Search for the cell housing the specified text and yield its (x, y) center coordinate. 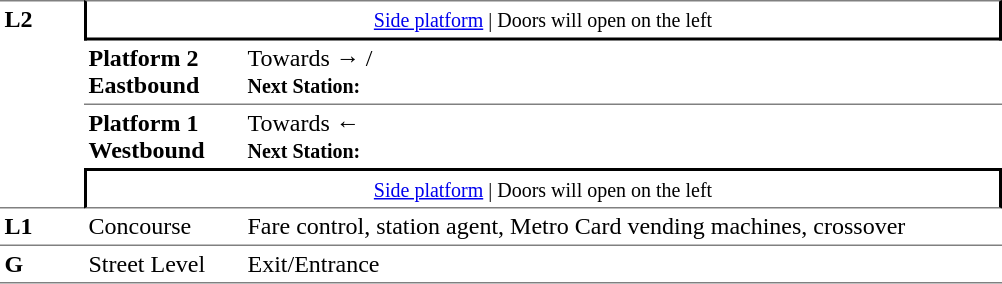
Platform 1Westbound (164, 136)
L2 (42, 104)
Platform 2Eastbound (164, 72)
Street Level (164, 264)
Concourse (164, 226)
Towards ← Next Station: (622, 136)
G (42, 264)
Towards → / Next Station: (622, 72)
Exit/Entrance (622, 264)
L1 (42, 226)
Fare control, station agent, Metro Card vending machines, crossover (622, 226)
